Search for the cell housing the specified text and yield its (X, Y) center coordinate. 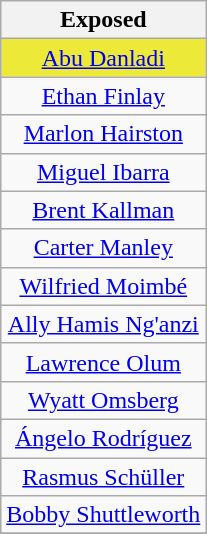
Ally Hamis Ng'anzi (104, 324)
Marlon Hairston (104, 134)
Bobby Shuttleworth (104, 515)
Wilfried Moimbé (104, 286)
Ángelo Rodríguez (104, 438)
Rasmus Schüller (104, 477)
Brent Kallman (104, 210)
Wyatt Omsberg (104, 400)
Ethan Finlay (104, 96)
Miguel Ibarra (104, 172)
Carter Manley (104, 248)
Abu Danladi (104, 58)
Exposed (104, 20)
Lawrence Olum (104, 362)
